Scan for the cell matching the given text and deliver its (x, y) coordinate at center. 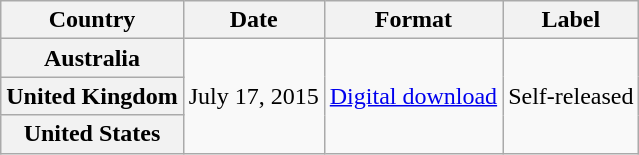
Country (92, 20)
Self-released (571, 96)
Australia (92, 58)
United States (92, 134)
United Kingdom (92, 96)
Digital download (413, 96)
Label (571, 20)
July 17, 2015 (254, 96)
Date (254, 20)
Format (413, 20)
